Find where the given text appears and provide that cell's center as [X, Y] coordinate. 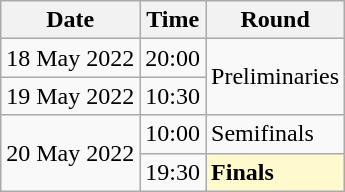
Semifinals [276, 134]
19 May 2022 [70, 96]
20:00 [173, 58]
Preliminaries [276, 77]
20 May 2022 [70, 153]
Time [173, 20]
10:30 [173, 96]
Finals [276, 172]
Round [276, 20]
18 May 2022 [70, 58]
10:00 [173, 134]
Date [70, 20]
19:30 [173, 172]
